Capture the cell that displays the provided text and extract its [x, y] central coordinate. 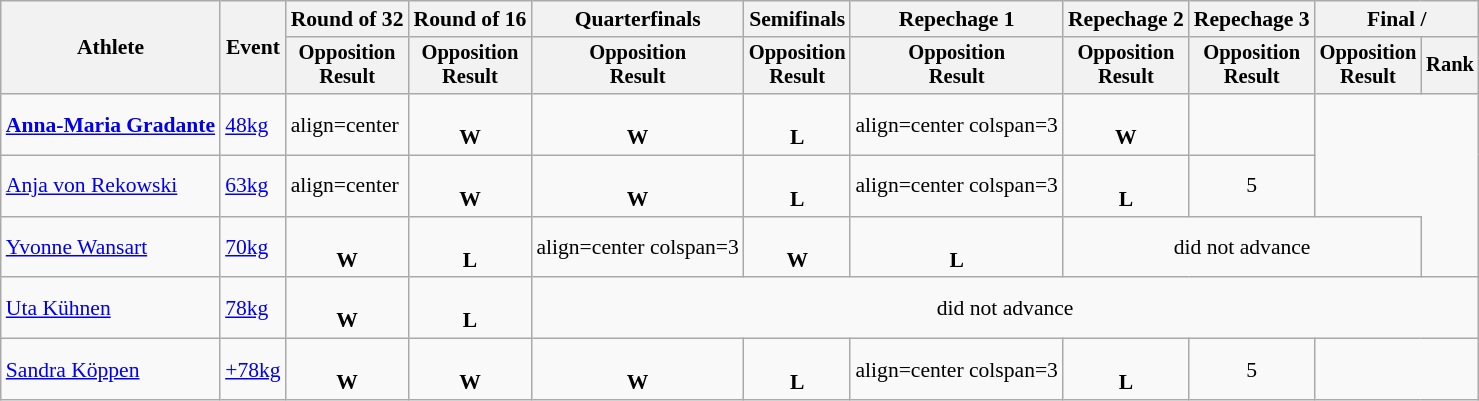
Anna-Maria Gradante [110, 124]
+78kg [252, 370]
78kg [252, 308]
Quarterfinals [637, 19]
Round of 16 [470, 19]
Athlete [110, 48]
Rank [1450, 66]
70kg [252, 248]
Sandra Köppen [110, 370]
Repechage 3 [1252, 19]
Uta Kühnen [110, 308]
Repechage 2 [1126, 19]
48kg [252, 124]
63kg [252, 186]
Round of 32 [348, 19]
Repechage 1 [956, 19]
Final / [1397, 19]
Anja von Rekowski [110, 186]
Event [252, 48]
Semifinals [798, 19]
Yvonne Wansart [110, 248]
